Search for the cell housing the specified text and yield its (x, y) center coordinate. 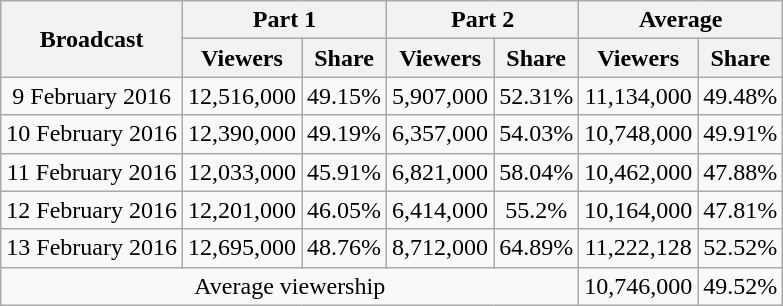
48.76% (344, 248)
10 February 2016 (92, 134)
46.05% (344, 210)
55.2% (536, 210)
9 February 2016 (92, 96)
11,134,000 (638, 96)
49.48% (740, 96)
6,357,000 (440, 134)
54.03% (536, 134)
6,821,000 (440, 172)
49.15% (344, 96)
13 February 2016 (92, 248)
12,390,000 (242, 134)
Broadcast (92, 39)
49.52% (740, 286)
12,516,000 (242, 96)
12 February 2016 (92, 210)
11 February 2016 (92, 172)
58.04% (536, 172)
Part 1 (284, 20)
64.89% (536, 248)
47.81% (740, 210)
10,164,000 (638, 210)
52.31% (536, 96)
12,033,000 (242, 172)
10,746,000 (638, 286)
6,414,000 (440, 210)
52.52% (740, 248)
12,201,000 (242, 210)
8,712,000 (440, 248)
47.88% (740, 172)
10,748,000 (638, 134)
12,695,000 (242, 248)
10,462,000 (638, 172)
49.19% (344, 134)
5,907,000 (440, 96)
Average viewership (290, 286)
Average (681, 20)
11,222,128 (638, 248)
49.91% (740, 134)
Part 2 (483, 20)
45.91% (344, 172)
